Output the (X, Y) coordinate of the center of the cell containing the given text.  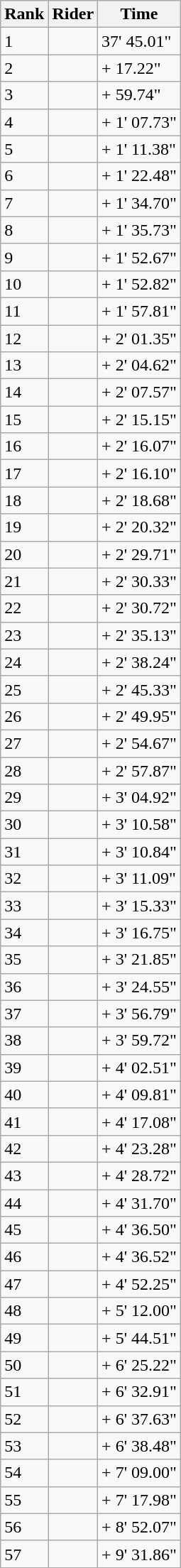
+ 1' 35.73" (139, 230)
17 (24, 473)
45 (24, 1230)
19 (24, 527)
22 (24, 608)
20 (24, 554)
7 (24, 203)
+ 2' 16.07" (139, 446)
+ 5' 12.00" (139, 1311)
+ 2' 29.71" (139, 554)
+ 2' 45.33" (139, 689)
+ 4' 23.28" (139, 1148)
+ 1' 34.70" (139, 203)
+ 3' 16.75" (139, 933)
28 (24, 770)
39 (24, 1068)
Time (139, 14)
47 (24, 1284)
41 (24, 1122)
16 (24, 446)
+ 2' 04.62" (139, 366)
31 (24, 852)
9 (24, 257)
49 (24, 1338)
+ 5' 44.51" (139, 1338)
+ 59.74" (139, 95)
50 (24, 1365)
53 (24, 1446)
+ 4' 36.50" (139, 1230)
+ 2' 35.13" (139, 635)
56 (24, 1527)
36 (24, 987)
26 (24, 716)
30 (24, 825)
+ 4' 28.72" (139, 1175)
14 (24, 393)
+ 2' 07.57" (139, 393)
33 (24, 906)
+ 1' 11.38" (139, 149)
+ 2' 54.67" (139, 743)
40 (24, 1095)
+ 2' 38.24" (139, 662)
37' 45.01" (139, 41)
44 (24, 1203)
12 (24, 339)
21 (24, 581)
+ 2' 15.15" (139, 420)
48 (24, 1311)
37 (24, 1014)
42 (24, 1148)
23 (24, 635)
+ 2' 30.72" (139, 608)
+ 4' 02.51" (139, 1068)
+ 2' 57.87" (139, 770)
+ 4' 09.81" (139, 1095)
+ 3' 15.33" (139, 906)
+ 1' 22.48" (139, 176)
+ 3' 24.55" (139, 987)
+ 3' 04.92" (139, 798)
+ 6' 37.63" (139, 1419)
54 (24, 1473)
29 (24, 798)
27 (24, 743)
34 (24, 933)
+ 3' 11.09" (139, 879)
55 (24, 1500)
46 (24, 1257)
+ 1' 52.82" (139, 284)
35 (24, 960)
+ 6' 38.48" (139, 1446)
+ 3' 10.84" (139, 852)
51 (24, 1392)
+ 7' 17.98" (139, 1500)
2 (24, 68)
+ 2' 01.35" (139, 339)
+ 1' 07.73" (139, 122)
+ 4' 52.25" (139, 1284)
52 (24, 1419)
32 (24, 879)
43 (24, 1175)
+ 3' 59.72" (139, 1041)
+ 4' 17.08" (139, 1122)
+ 2' 20.32" (139, 527)
10 (24, 284)
+ 8' 52.07" (139, 1527)
Rider (73, 14)
15 (24, 420)
4 (24, 122)
24 (24, 662)
+ 2' 49.95" (139, 716)
+ 3' 21.85" (139, 960)
+ 1' 57.81" (139, 311)
+ 4' 31.70" (139, 1203)
+ 6' 32.91" (139, 1392)
38 (24, 1041)
+ 3' 10.58" (139, 825)
+ 7' 09.00" (139, 1473)
+ 17.22" (139, 68)
+ 2' 16.10" (139, 473)
1 (24, 41)
+ 4' 36.52" (139, 1257)
Rank (24, 14)
+ 2' 30.33" (139, 581)
25 (24, 689)
+ 3' 56.79" (139, 1014)
57 (24, 1554)
+ 6' 25.22" (139, 1365)
+ 1' 52.67" (139, 257)
3 (24, 95)
6 (24, 176)
+ 2' 18.68" (139, 500)
5 (24, 149)
11 (24, 311)
+ 9' 31.86" (139, 1554)
8 (24, 230)
18 (24, 500)
13 (24, 366)
